Locate the cell with the specified text and output its [x, y] center coordinate. 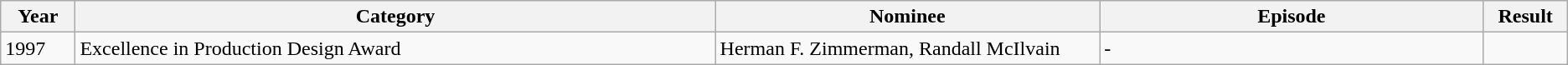
Herman F. Zimmerman, Randall McIlvain [908, 48]
1997 [39, 48]
Nominee [908, 17]
Excellence in Production Design Award [395, 48]
Category [395, 17]
- [1292, 48]
Episode [1292, 17]
Year [39, 17]
Result [1525, 17]
